Find where the given text appears and provide that cell's center as [x, y] coordinate. 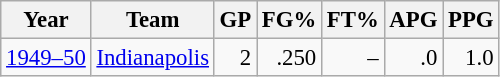
2 [235, 58]
Year [46, 20]
Indianapolis [152, 58]
FT% [354, 20]
1949–50 [46, 58]
.0 [414, 58]
FG% [290, 20]
GP [235, 20]
.250 [290, 58]
1.0 [471, 58]
– [354, 58]
Team [152, 20]
APG [414, 20]
PPG [471, 20]
